Output the [X, Y] coordinate of the center of the cell containing the given text.  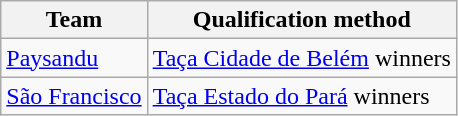
Paysandu [74, 58]
Qualification method [302, 20]
São Francisco [74, 96]
Taça Estado do Pará winners [302, 96]
Taça Cidade de Belém winners [302, 58]
Team [74, 20]
